Search for the cell housing the specified text and yield its (X, Y) center coordinate. 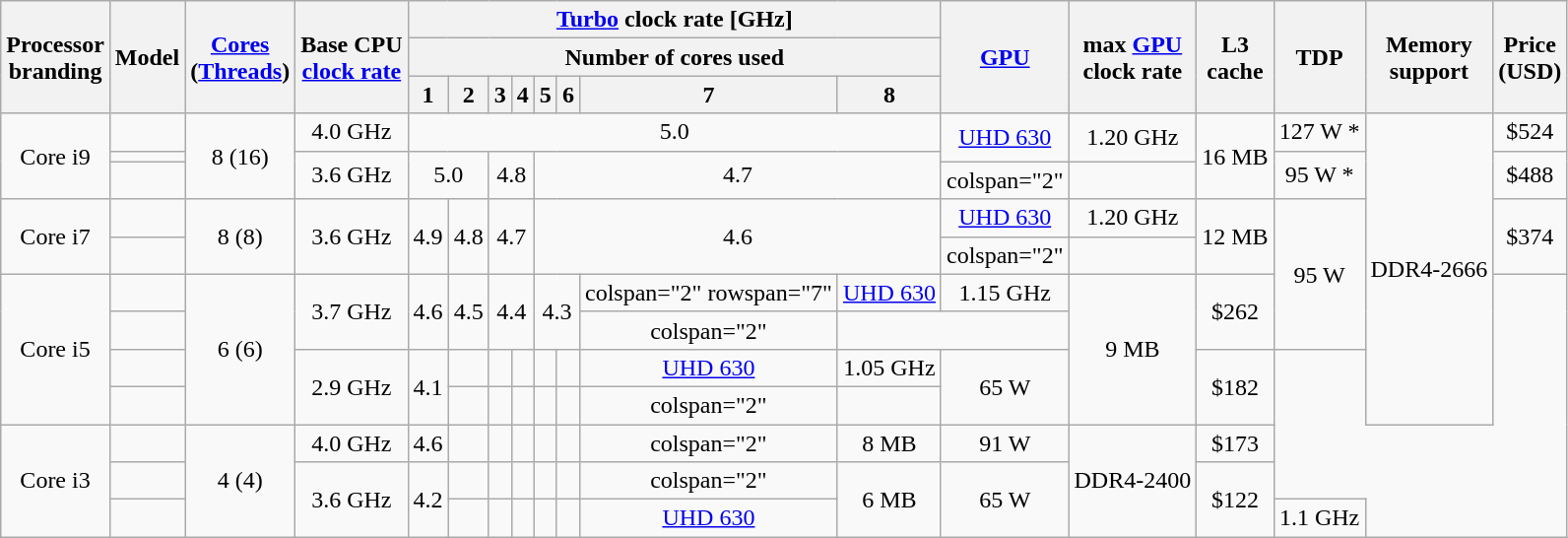
Memorysupport (1429, 57)
6 (567, 95)
Turbo clock rate [GHz] (674, 20)
Core i7 (55, 236)
4.9 (427, 236)
8 (888, 95)
1.1 GHz (1320, 518)
95 W * (1320, 175)
3 (500, 95)
9 MB (1133, 349)
4 (522, 95)
12 MB (1235, 236)
4.5 (469, 311)
1.05 GHz (888, 368)
max GPUclock rate (1133, 57)
$374 (1531, 236)
16 MB (1235, 156)
GPU (1005, 57)
7 (708, 95)
DDR4-2666 (1429, 269)
Core i5 (55, 349)
TDP (1320, 57)
95 W (1320, 274)
6 MB (888, 500)
4.4 (511, 311)
6 (6) (240, 349)
91 W (1005, 442)
Number of cores used (674, 57)
8 (8) (240, 236)
$182 (1235, 386)
4.2 (427, 500)
2.9 GHz (352, 386)
colspan="2" rowspan="7" (708, 293)
2 (469, 95)
4 (4) (240, 480)
8 MB (888, 442)
8 (16) (240, 156)
Cores(Threads) (240, 57)
Base CPUclock rate (352, 57)
Core i3 (55, 480)
4.3 (556, 311)
$524 (1531, 132)
$488 (1531, 175)
$262 (1235, 311)
4.1 (427, 386)
DDR4-2400 (1133, 480)
Processorbranding (55, 57)
5 (546, 95)
1.15 GHz (1005, 293)
L3cache (1235, 57)
Price(USD) (1531, 57)
1 (427, 95)
$173 (1235, 442)
Model (147, 57)
127 W * (1320, 132)
$122 (1235, 500)
Core i9 (55, 156)
3.7 GHz (352, 311)
